From the cell containing the given text, extract its center point as (X, Y) coordinate. 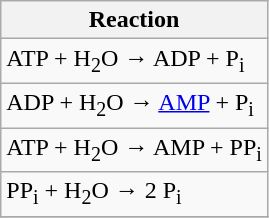
ATP + H2O → ADP + Pi (134, 61)
PPi + H2O → 2 Pi (134, 194)
ADP + H2O → AMP + Pi (134, 105)
Reaction (134, 20)
ATP + H2O → AMP + PPi (134, 150)
